Capture the cell that displays the provided text and extract its (x, y) central coordinate. 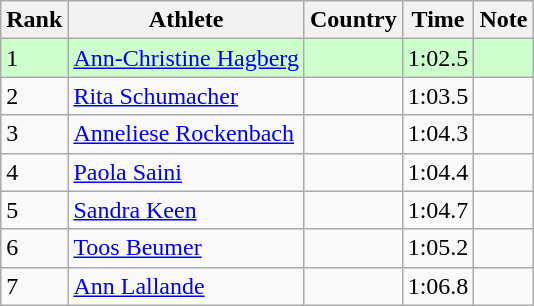
Ann Lallande (186, 286)
Rita Schumacher (186, 96)
1:02.5 (438, 58)
Time (438, 20)
1:05.2 (438, 248)
2 (34, 96)
1:04.4 (438, 172)
Toos Beumer (186, 248)
Sandra Keen (186, 210)
7 (34, 286)
Paola Saini (186, 172)
Rank (34, 20)
1:04.7 (438, 210)
Athlete (186, 20)
1:06.8 (438, 286)
Ann-Christine Hagberg (186, 58)
5 (34, 210)
Note (504, 20)
1:04.3 (438, 134)
6 (34, 248)
Country (353, 20)
Anneliese Rockenbach (186, 134)
4 (34, 172)
3 (34, 134)
1:03.5 (438, 96)
1 (34, 58)
